Return [x, y] of the center of cell containing provided text 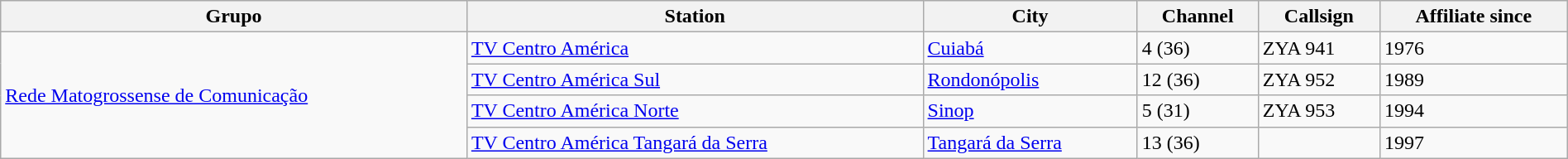
4 (36) [1198, 48]
Channel [1198, 17]
TV Centro América Norte [695, 111]
Callsign [1318, 17]
Grupo [234, 17]
12 (36) [1198, 79]
Affiliate since [1474, 17]
Station [695, 17]
Rede Matogrossense de Comunicação [234, 95]
13 (36) [1198, 142]
1994 [1474, 111]
Rondonópolis [1030, 79]
ZYA 952 [1318, 79]
1976 [1474, 48]
1997 [1474, 142]
TV Centro América Tangará da Serra [695, 142]
Tangará da Serra [1030, 142]
TV Centro América Sul [695, 79]
Cuiabá [1030, 48]
ZYA 941 [1318, 48]
TV Centro América [695, 48]
Sinop [1030, 111]
City [1030, 17]
ZYA 953 [1318, 111]
1989 [1474, 79]
5 (31) [1198, 111]
